For the text-containing cell, return its midpoint in [x, y] coordinate format. 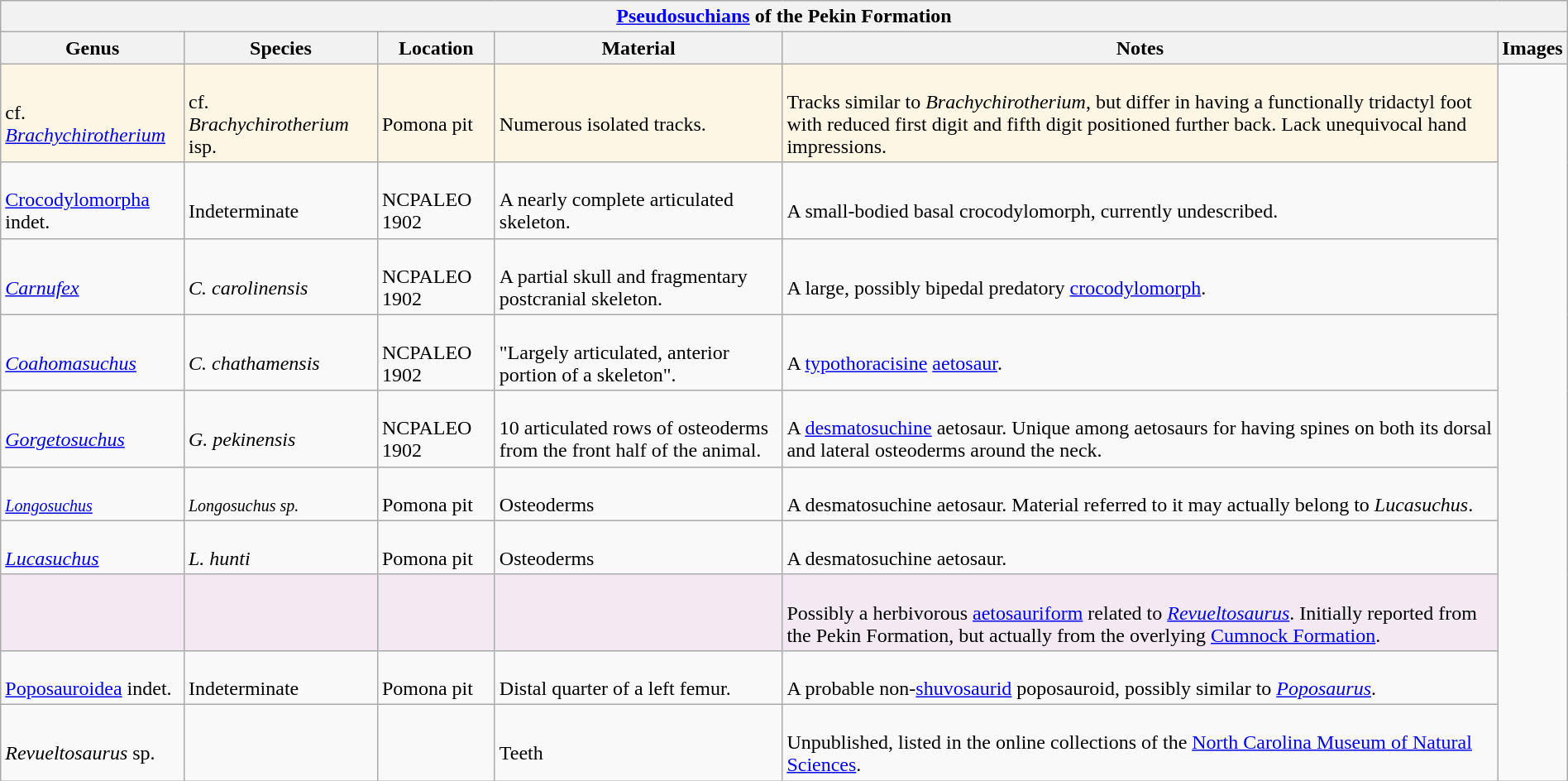
Images [1532, 48]
cf. Brachychirotherium isp. [280, 113]
A desmatosuchine aetosaur. [1140, 548]
A typothoracisine aetosaur. [1140, 352]
Notes [1140, 48]
Gorgetosuchus [93, 429]
Poposauroidea indet. [93, 677]
Coahomasuchus [93, 352]
"Largely articulated, anterior portion of a skeleton". [638, 352]
A nearly complete articulated skeleton. [638, 200]
Revueltosaurus sp. [93, 742]
Lucasuchus [93, 548]
Genus [93, 48]
A desmatosuchine aetosaur. Material referred to it may actually belong to Lucasuchus. [1140, 493]
Crocodylomorpha indet. [93, 200]
A large, possibly bipedal predatory crocodylomorph. [1140, 276]
A desmatosuchine aetosaur. Unique among aetosaurs for having spines on both its dorsal and lateral osteoderms around the neck. [1140, 429]
10 articulated rows of osteoderms from the front half of the animal. [638, 429]
Teeth [638, 742]
Species [280, 48]
Unpublished, listed in the online collections of the North Carolina Museum of Natural Sciences. [1140, 742]
C. chathamensis [280, 352]
cf. Brachychirotherium [93, 113]
Longosuchus sp. [280, 493]
A small-bodied basal crocodylomorph, currently undescribed. [1140, 200]
A probable non-shuvosaurid poposauroid, possibly similar to Poposaurus. [1140, 677]
Location [436, 48]
Pseudosuchians of the Pekin Formation [784, 17]
Material [638, 48]
Longosuchus [93, 493]
Numerous isolated tracks. [638, 113]
L. hunti [280, 548]
Carnufex [93, 276]
G. pekinensis [280, 429]
Distal quarter of a left femur. [638, 677]
A partial skull and fragmentary postcranial skeleton. [638, 276]
C. carolinensis [280, 276]
